Search for the cell housing the specified text and yield its [X, Y] center coordinate. 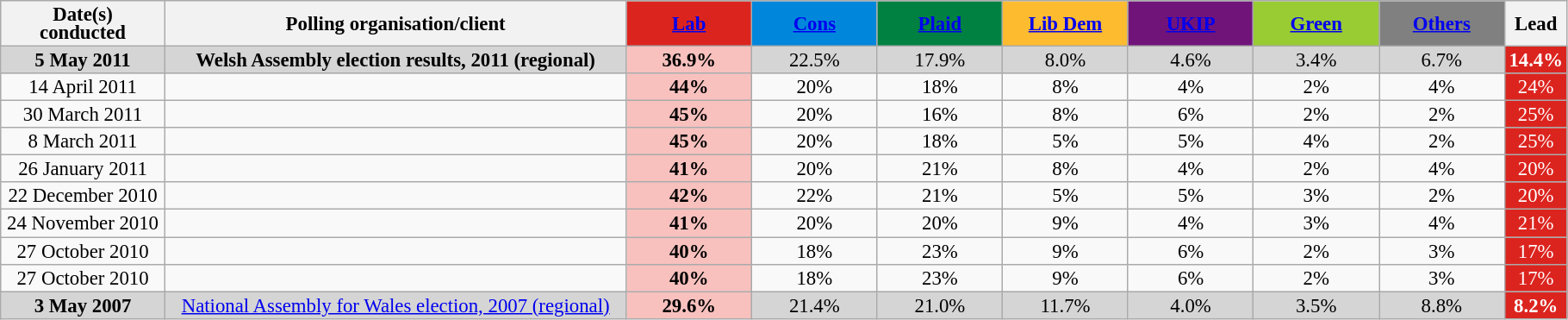
14 April 2011 [83, 87]
24 November 2010 [83, 223]
Lead [1535, 24]
6.7% [1441, 60]
8 March 2011 [83, 141]
Lab [689, 24]
16% [940, 115]
UKIP [1191, 24]
4.6% [1191, 60]
26 January 2011 [83, 169]
3.5% [1316, 305]
3 May 2007 [83, 305]
22 December 2010 [83, 197]
8.8% [1441, 305]
Cons [815, 24]
3.4% [1316, 60]
5 May 2011 [83, 60]
29.6% [689, 305]
4.0% [1191, 305]
17.9% [940, 60]
11.7% [1066, 305]
8.0% [1066, 60]
36.9% [689, 60]
8.2% [1535, 305]
Welsh Assembly election results, 2011 (regional) [395, 60]
22.5% [815, 60]
14.4% [1535, 60]
42% [689, 197]
Others [1441, 24]
Plaid [940, 24]
Date(s)conducted [83, 24]
44% [689, 87]
22% [815, 197]
Polling organisation/client [395, 24]
21.4% [815, 305]
30 March 2011 [83, 115]
21.0% [940, 305]
24% [1535, 87]
Green [1316, 24]
Lib Dem [1066, 24]
National Assembly for Wales election, 2007 (regional) [395, 305]
